Return [X, Y] of the center of cell containing provided text 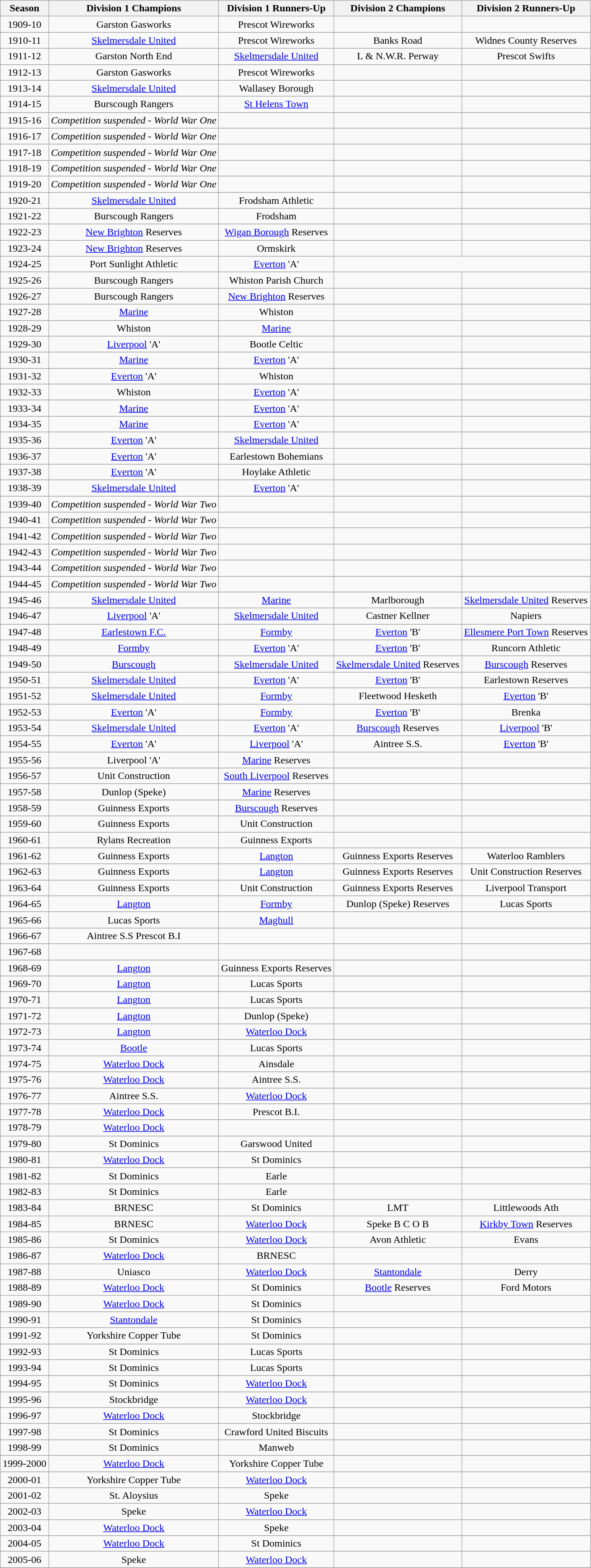
1986-87 [24, 1256]
Avon Athletic [398, 1240]
1937-38 [24, 472]
1915-16 [24, 120]
Prescot Swifts [526, 56]
1910-11 [24, 40]
Widnes County Reserves [526, 40]
Banks Road [398, 40]
1980-81 [24, 1160]
Prescot B.I. [276, 1112]
1909-10 [24, 24]
1951-52 [24, 696]
1931-32 [24, 376]
1970-71 [24, 1000]
1965-66 [24, 920]
1971-72 [24, 1016]
Garston North End [134, 56]
2003-04 [24, 1528]
Rylans Recreation [134, 840]
Crawford United Biscuits [276, 1431]
1934-35 [24, 424]
Maghull [276, 920]
Division 2 Runners-Up [526, 8]
Whiston Parish Church [276, 280]
1987-88 [24, 1272]
Manweb [276, 1447]
1972-73 [24, 1032]
Earlestown Reserves [526, 680]
1975-76 [24, 1080]
Division 2 Champions [398, 8]
1961-62 [24, 856]
Liverpool 'B' [526, 728]
1938-39 [24, 488]
Uniasco [134, 1272]
1995-96 [24, 1400]
Brenka [526, 712]
1914-15 [24, 104]
Garswood United [276, 1144]
Wallasey Borough [276, 88]
1917-18 [24, 152]
1943-44 [24, 568]
1921-22 [24, 216]
Wigan Borough Reserves [276, 232]
1949-50 [24, 664]
1948-49 [24, 648]
1945-46 [24, 600]
Frodsham [276, 216]
1922-23 [24, 232]
1959-60 [24, 824]
1968-69 [24, 968]
Earlestown F.C. [134, 632]
1979-80 [24, 1144]
Aintree S.S Prescot B.I [134, 936]
1984-85 [24, 1224]
Ormskirk [276, 248]
1996-97 [24, 1415]
1956-57 [24, 776]
Season [24, 8]
Port Sunlight Athletic [134, 264]
Derry [526, 1272]
1954-55 [24, 744]
Bootle [134, 1048]
Napiers [526, 616]
2002-03 [24, 1512]
Frodsham Athletic [276, 200]
1958-59 [24, 808]
Ellesmere Port Town Reserves [526, 632]
Fleetwood Hesketh [398, 696]
Hoylake Athletic [276, 472]
1935-36 [24, 440]
2004-05 [24, 1544]
1988-89 [24, 1288]
Evans [526, 1240]
1919-20 [24, 184]
Division 1 Runners-Up [276, 8]
1963-64 [24, 888]
1913-14 [24, 88]
Littlewoods Ath [526, 1208]
1939-40 [24, 504]
2000-01 [24, 1479]
1981-82 [24, 1176]
LMT [398, 1208]
1989-90 [24, 1304]
1977-78 [24, 1112]
1982-83 [24, 1192]
1932-33 [24, 392]
1926-27 [24, 296]
1952-53 [24, 712]
1960-61 [24, 840]
Runcorn Athletic [526, 648]
1976-77 [24, 1096]
1928-29 [24, 328]
Unit Construction Reserves [526, 872]
1946-47 [24, 616]
1966-67 [24, 936]
1933-34 [24, 408]
1992-93 [24, 1352]
Castner Kellner [398, 616]
1916-17 [24, 136]
1998-99 [24, 1447]
St. Aloysius [134, 1496]
Kirkby Town Reserves [526, 1224]
Division 1 Champions [134, 8]
Earlestown Bohemians [276, 456]
1953-54 [24, 728]
1973-74 [24, 1048]
1969-70 [24, 984]
1964-65 [24, 904]
1918-19 [24, 168]
South Liverpool Reserves [276, 776]
Waterloo Ramblers [526, 856]
1991-92 [24, 1336]
1997-98 [24, 1431]
1985-86 [24, 1240]
Burscough [134, 664]
1974-75 [24, 1064]
1955-56 [24, 760]
Liverpool Transport [526, 888]
1941-42 [24, 536]
1962-63 [24, 872]
1940-41 [24, 520]
Bootle Celtic [276, 344]
1936-37 [24, 456]
1983-84 [24, 1208]
2001-02 [24, 1496]
Ford Motors [526, 1288]
1950-51 [24, 680]
2005-06 [24, 1560]
1994-95 [24, 1384]
1911-12 [24, 56]
1978-79 [24, 1128]
L & N.W.R. Perway [398, 56]
1929-30 [24, 344]
Dunlop (Speke) Reserves [398, 904]
1912-13 [24, 72]
1930-31 [24, 360]
Bootle Reserves [398, 1288]
Speke B C O B [398, 1224]
Ainsdale [276, 1064]
1942-43 [24, 552]
1947-48 [24, 632]
St Helens Town [276, 104]
1967-68 [24, 952]
1999-2000 [24, 1463]
1957-58 [24, 792]
1920-21 [24, 200]
1923-24 [24, 248]
1924-25 [24, 264]
1993-94 [24, 1368]
Marlborough [398, 600]
1990-91 [24, 1320]
1944-45 [24, 584]
1927-28 [24, 312]
1925-26 [24, 280]
